Pinpoint the cell where the given text exists, returning its (x, y) midpoint coordinate. 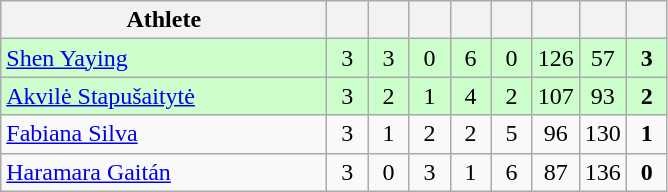
Athlete (164, 20)
4 (470, 96)
5 (512, 134)
Shen Yaying (164, 58)
93 (602, 96)
107 (556, 96)
Fabiana Silva (164, 134)
Haramara Gaitán (164, 172)
130 (602, 134)
87 (556, 172)
Akvilė Stapušaitytė (164, 96)
57 (602, 58)
96 (556, 134)
126 (556, 58)
136 (602, 172)
